Search for the cell housing the specified text and yield its (x, y) center coordinate. 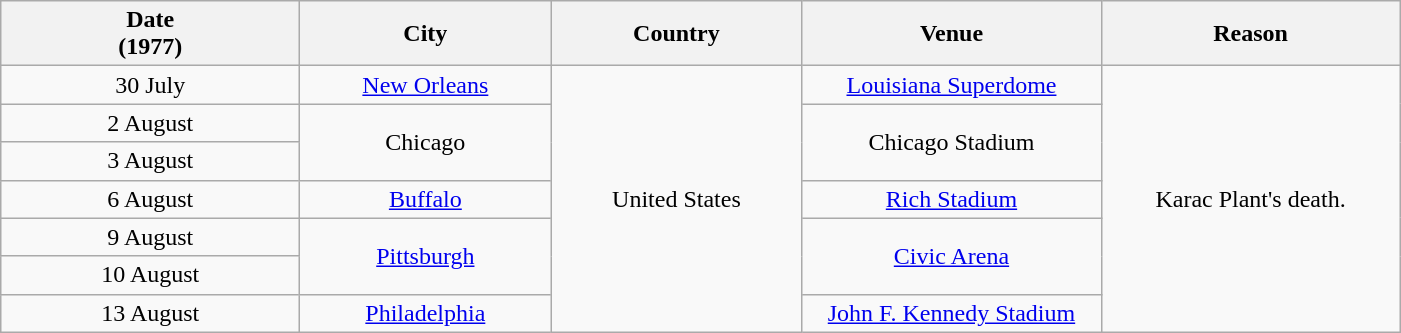
Date(1977) (150, 34)
Pittsburgh (426, 256)
Buffalo (426, 199)
New Orleans (426, 85)
John F. Kennedy Stadium (952, 313)
Chicago Stadium (952, 142)
Country (676, 34)
Philadelphia (426, 313)
3 August (150, 161)
United States (676, 199)
Reason (1250, 34)
9 August (150, 237)
Karac Plant's death. (1250, 199)
Venue (952, 34)
13 August (150, 313)
Louisiana Superdome (952, 85)
Civic Arena (952, 256)
6 August (150, 199)
30 July (150, 85)
Chicago (426, 142)
City (426, 34)
2 August (150, 123)
Rich Stadium (952, 199)
10 August (150, 275)
